Extract the [x, y] coordinate from the center of the cell holding the provided text.  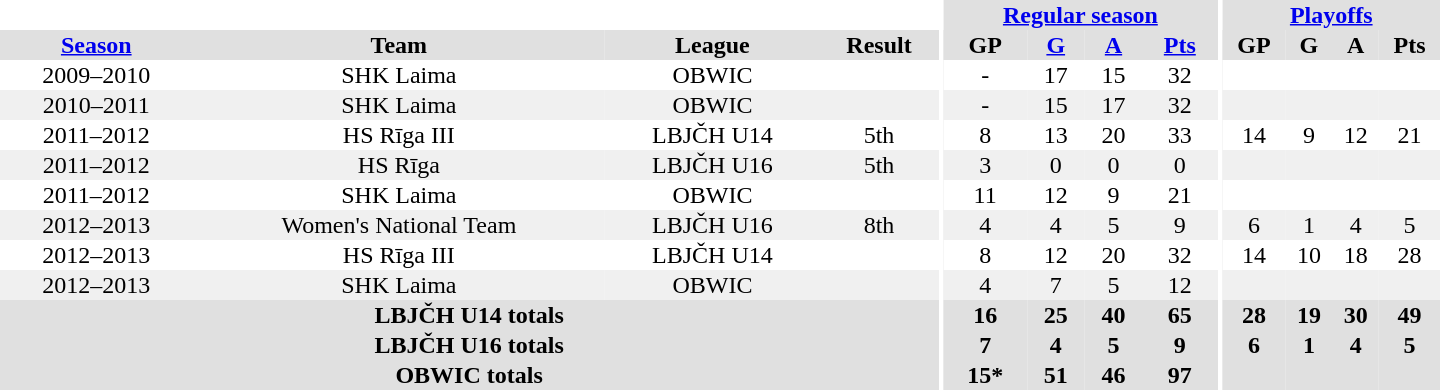
97 [1180, 375]
Team [400, 45]
2010–2011 [96, 105]
League [712, 45]
3 [984, 165]
2009–2010 [96, 75]
LBJČH U16 totals [469, 345]
HS Rīga [400, 165]
Women's National Team [400, 225]
10 [1308, 255]
51 [1056, 375]
11 [984, 195]
19 [1308, 315]
49 [1410, 315]
25 [1056, 315]
40 [1114, 315]
LBJČH U14 totals [469, 315]
Regular season [1080, 15]
13 [1056, 135]
33 [1180, 135]
18 [1356, 255]
Playoffs [1331, 15]
Result [880, 45]
Season [96, 45]
8th [880, 225]
46 [1114, 375]
OBWIC totals [469, 375]
30 [1356, 315]
16 [984, 315]
15* [984, 375]
65 [1180, 315]
